Pinpoint the cell where the given text exists, returning its [x, y] midpoint coordinate. 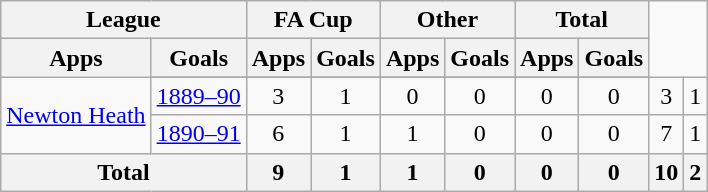
7 [666, 134]
2 [696, 172]
Newton Heath [76, 115]
Other [447, 20]
1890–91 [198, 134]
League [124, 20]
9 [278, 172]
6 [278, 134]
10 [666, 172]
1889–90 [198, 96]
FA Cup [313, 20]
